Return (X, Y) of the center of cell containing provided text 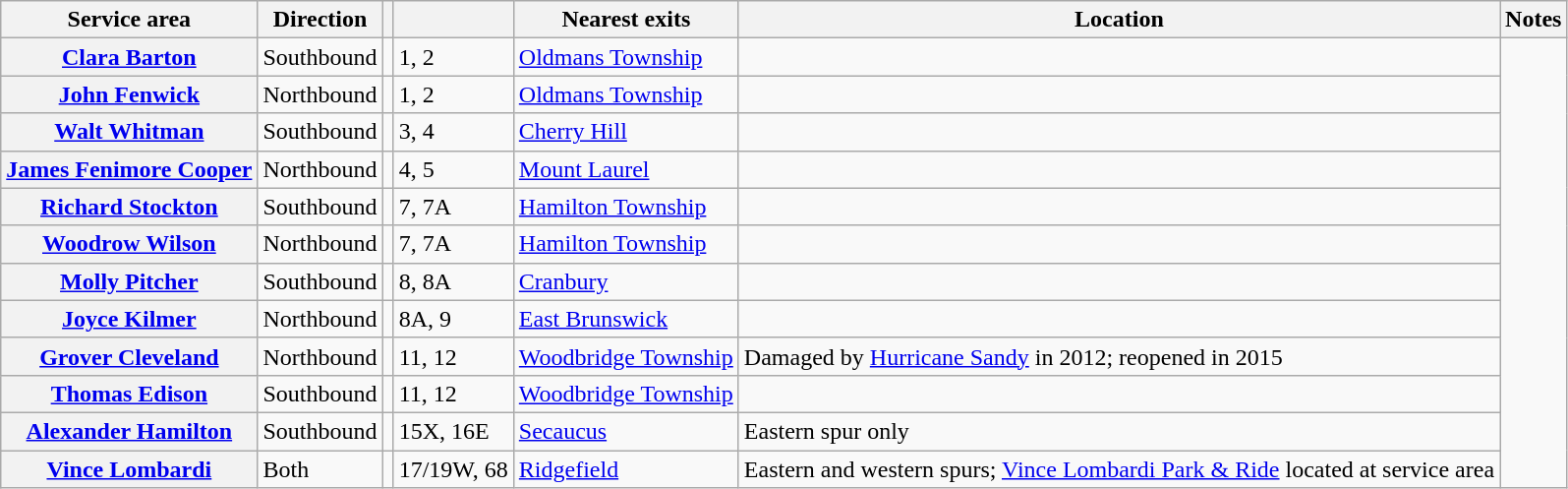
Eastern spur only (1119, 431)
East Brunswick (625, 319)
8, 8A (453, 281)
15X, 16E (453, 431)
Secaucus (625, 431)
Cranbury (625, 281)
Damaged by Hurricane Sandy in 2012; reopened in 2015 (1119, 356)
Richard Stockton (130, 207)
James Fenimore Cooper (130, 169)
Service area (130, 20)
4, 5 (453, 169)
Ridgefield (625, 469)
Cherry Hill (625, 132)
Woodrow Wilson (130, 244)
Nearest exits (625, 20)
Walt Whitman (130, 132)
Eastern and western spurs; Vince Lombardi Park & Ride located at service area (1119, 469)
Grover Cleveland (130, 356)
Direction (320, 20)
Vince Lombardi (130, 469)
Mount Laurel (625, 169)
Location (1119, 20)
Clara Barton (130, 57)
Alexander Hamilton (130, 431)
Notes (1534, 20)
Thomas Edison (130, 394)
8A, 9 (453, 319)
Molly Pitcher (130, 281)
Both (320, 469)
Joyce Kilmer (130, 319)
John Fenwick (130, 94)
3, 4 (453, 132)
17/19W, 68 (453, 469)
